Provide the (X, Y) coordinate of the cell's center where the given text is located.  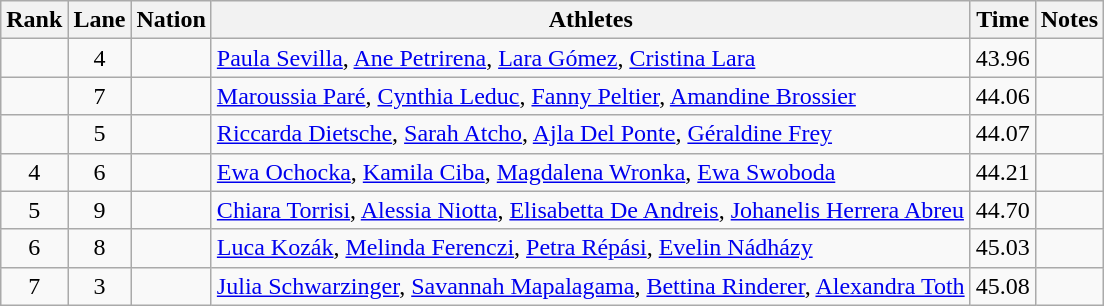
Julia Schwarzinger, Savannah Mapalagama, Bettina Rinderer, Alexandra Toth (590, 286)
Chiara Torrisi, Alessia Niotta, Elisabetta De Andreis, Johanelis Herrera Abreu (590, 210)
Rank (34, 20)
Time (1002, 20)
44.06 (1002, 96)
Maroussia Paré, Cynthia Leduc, Fanny Peltier, Amandine Brossier (590, 96)
44.70 (1002, 210)
45.03 (1002, 248)
45.08 (1002, 286)
8 (100, 248)
44.07 (1002, 134)
3 (100, 286)
Athletes (590, 20)
Ewa Ochocka, Kamila Ciba, Magdalena Wronka, Ewa Swoboda (590, 172)
Luca Kozák, Melinda Ferenczi, Petra Répási, Evelin Nádházy (590, 248)
43.96 (1002, 58)
44.21 (1002, 172)
9 (100, 210)
Nation (171, 20)
Notes (1069, 20)
Lane (100, 20)
Paula Sevilla, Ane Petrirena, Lara Gómez, Cristina Lara (590, 58)
Riccarda Dietsche, Sarah Atcho, Ajla Del Ponte, Géraldine Frey (590, 134)
